For the text-containing cell, return its midpoint in [X, Y] coordinate format. 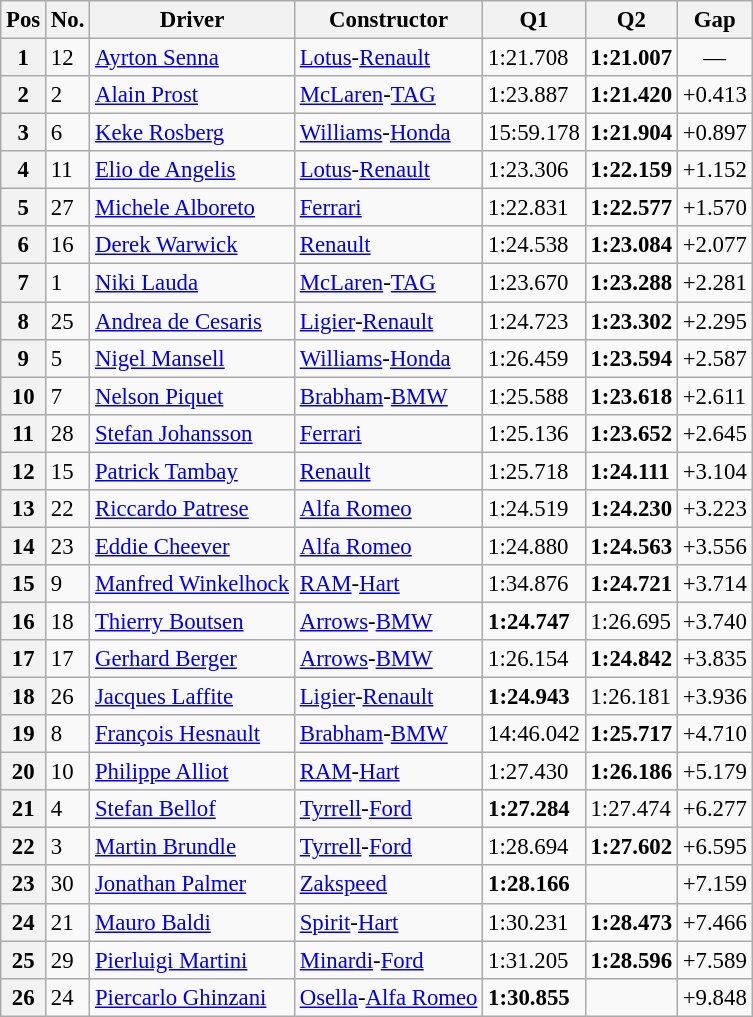
+7.466 [714, 922]
+3.740 [714, 621]
1:23.084 [631, 245]
1:21.420 [631, 95]
Eddie Cheever [192, 546]
1:24.721 [631, 584]
+3.835 [714, 659]
+2.295 [714, 321]
+2.281 [714, 283]
+7.159 [714, 885]
1:25.136 [534, 433]
François Hesnault [192, 734]
Thierry Boutsen [192, 621]
+0.897 [714, 133]
1:25.717 [631, 734]
20 [24, 772]
1:24.230 [631, 509]
1:25.718 [534, 471]
Riccardo Patrese [192, 509]
+1.570 [714, 208]
1:24.111 [631, 471]
— [714, 58]
+4.710 [714, 734]
1:21.904 [631, 133]
+6.595 [714, 847]
1:24.842 [631, 659]
+1.152 [714, 170]
1:22.159 [631, 170]
1:21.007 [631, 58]
1:24.747 [534, 621]
1:24.880 [534, 546]
1:27.474 [631, 809]
Nelson Piquet [192, 396]
Andrea de Cesaris [192, 321]
Zakspeed [388, 885]
1:26.695 [631, 621]
1:23.887 [534, 95]
Manfred Winkelhock [192, 584]
Nigel Mansell [192, 358]
1:31.205 [534, 960]
Keke Rosberg [192, 133]
+2.587 [714, 358]
28 [68, 433]
+3.936 [714, 697]
+9.848 [714, 997]
1:24.563 [631, 546]
19 [24, 734]
Derek Warwick [192, 245]
1:34.876 [534, 584]
29 [68, 960]
14 [24, 546]
Martin Brundle [192, 847]
Elio de Angelis [192, 170]
1:28.694 [534, 847]
+2.611 [714, 396]
+2.645 [714, 433]
Q1 [534, 20]
13 [24, 509]
Pos [24, 20]
+3.556 [714, 546]
Constructor [388, 20]
30 [68, 885]
1:22.831 [534, 208]
+3.104 [714, 471]
Niki Lauda [192, 283]
Stefan Johansson [192, 433]
Driver [192, 20]
No. [68, 20]
1:24.538 [534, 245]
1:24.943 [534, 697]
Jacques Laffite [192, 697]
1:27.284 [534, 809]
1:23.288 [631, 283]
Patrick Tambay [192, 471]
1:23.618 [631, 396]
+6.277 [714, 809]
+3.714 [714, 584]
Ayrton Senna [192, 58]
Q2 [631, 20]
Minardi-Ford [388, 960]
1:26.459 [534, 358]
1:21.708 [534, 58]
Philippe Alliot [192, 772]
1:26.181 [631, 697]
Osella-Alfa Romeo [388, 997]
1:23.302 [631, 321]
Pierluigi Martini [192, 960]
Piercarlo Ghinzani [192, 997]
+7.589 [714, 960]
14:46.042 [534, 734]
+5.179 [714, 772]
1:23.594 [631, 358]
Mauro Baldi [192, 922]
1:30.231 [534, 922]
1:22.577 [631, 208]
1:27.602 [631, 847]
Gap [714, 20]
1:27.430 [534, 772]
Alain Prost [192, 95]
Spirit-Hart [388, 922]
27 [68, 208]
+0.413 [714, 95]
Michele Alboreto [192, 208]
1:28.473 [631, 922]
15:59.178 [534, 133]
Stefan Bellof [192, 809]
1:28.596 [631, 960]
1:23.652 [631, 433]
Jonathan Palmer [192, 885]
+3.223 [714, 509]
1:23.306 [534, 170]
1:25.588 [534, 396]
1:30.855 [534, 997]
1:24.519 [534, 509]
Gerhard Berger [192, 659]
1:26.154 [534, 659]
1:26.186 [631, 772]
1:24.723 [534, 321]
1:23.670 [534, 283]
+2.077 [714, 245]
1:28.166 [534, 885]
